For the text-containing cell, return its midpoint in [x, y] coordinate format. 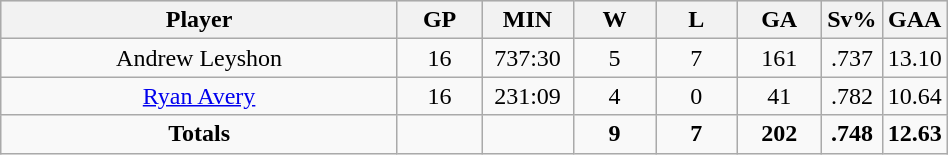
231:09 [528, 96]
0 [696, 96]
41 [780, 96]
MIN [528, 20]
GAA [914, 20]
.782 [852, 96]
161 [780, 58]
Andrew Leyshon [200, 58]
12.63 [914, 134]
L [696, 20]
GA [780, 20]
Ryan Avery [200, 96]
.737 [852, 58]
Player [200, 20]
10.64 [914, 96]
GP [439, 20]
202 [780, 134]
.748 [852, 134]
W [614, 20]
737:30 [528, 58]
13.10 [914, 58]
Totals [200, 134]
4 [614, 96]
Sv% [852, 20]
5 [614, 58]
9 [614, 134]
